Find where the given text appears and provide that cell's center as [X, Y] coordinate. 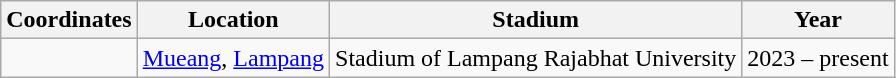
Stadium [536, 20]
2023 – present [818, 58]
Mueang, Lampang [233, 58]
Location [233, 20]
Coordinates [69, 20]
Stadium of Lampang Rajabhat University [536, 58]
Year [818, 20]
